Determine the (x, y) coordinate at the center of the cell enclosing the given text.  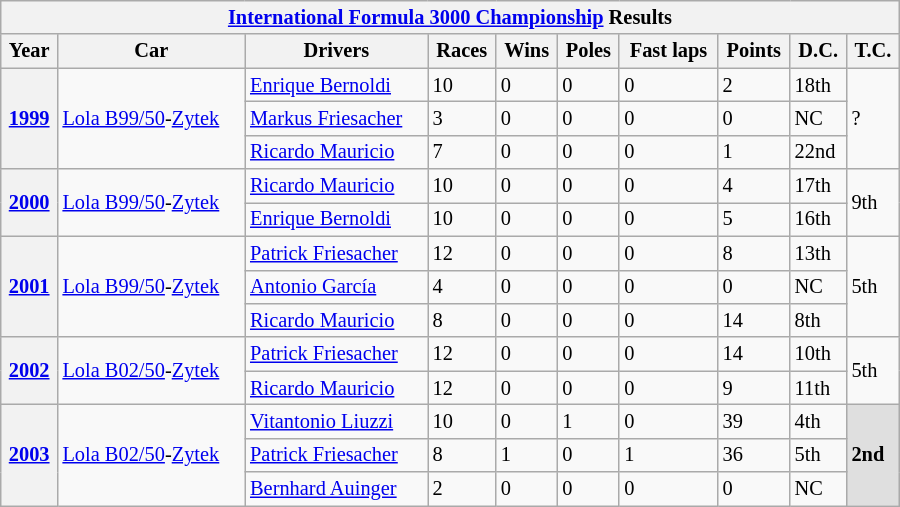
Races (462, 51)
Fast laps (668, 51)
2003 (30, 454)
Vitantonio Liuzzi (336, 421)
? (874, 118)
16th (818, 219)
2002 (30, 370)
International Formula 3000 Championship Results (450, 17)
22nd (818, 152)
5 (754, 219)
36 (754, 455)
2000 (30, 202)
10th (818, 354)
2nd (874, 454)
11th (818, 388)
8th (818, 320)
Car (152, 51)
Antonio García (336, 287)
Drivers (336, 51)
3 (462, 118)
D.C. (818, 51)
13th (818, 253)
7 (462, 152)
4th (818, 421)
Poles (588, 51)
Wins (527, 51)
2001 (30, 286)
1999 (30, 118)
Points (754, 51)
9th (874, 202)
Year (30, 51)
Markus Friesacher (336, 118)
39 (754, 421)
17th (818, 186)
9 (754, 388)
18th (818, 85)
T.C. (874, 51)
Bernhard Auinger (336, 489)
